Detect which cell encompasses the target text, then output its (X, Y) center coordinate. 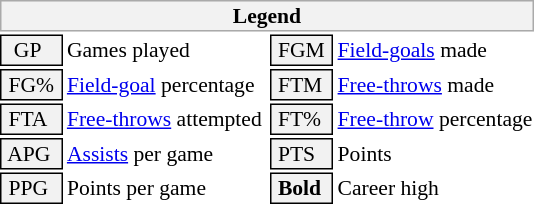
FGM (302, 50)
Games played (166, 50)
FG% (31, 85)
Free-throws attempted (166, 120)
Points (435, 154)
APG (31, 154)
GP (31, 50)
Career high (435, 188)
FTM (302, 85)
Bold (302, 188)
Free-throw percentage (435, 120)
Field-goal percentage (166, 85)
PTS (302, 154)
PPG (31, 188)
Free-throws made (435, 85)
Assists per game (166, 154)
Field-goals made (435, 50)
Points per game (166, 188)
Legend (267, 16)
FT% (302, 120)
FTA (31, 120)
